Return the [x, y] coordinate for the center point of the cell that contains the specified text.  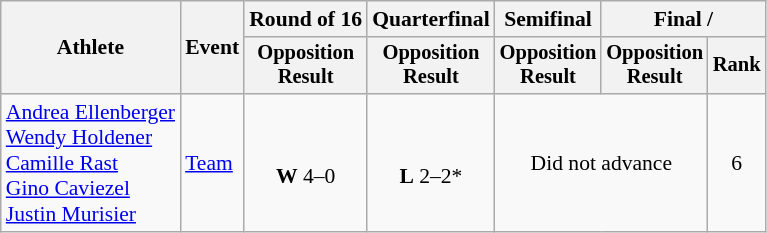
Round of 16 [306, 19]
Final / [683, 19]
6 [737, 163]
Event [212, 48]
L 2–2* [431, 163]
Rank [737, 66]
Athlete [90, 48]
Did not advance [602, 163]
Andrea EllenbergerWendy HoldenerCamille RastGino CaviezelJustin Murisier [90, 163]
Semifinal [548, 19]
W 4–0 [306, 163]
Quarterfinal [431, 19]
Team [212, 163]
